Find where the given text appears and provide that cell's center as (X, Y) coordinate. 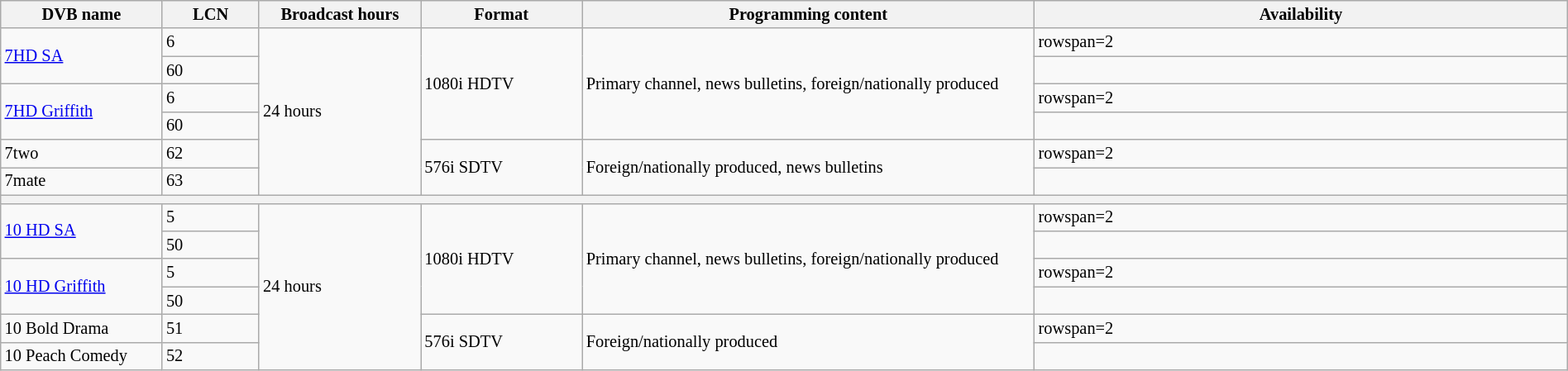
62 (210, 154)
7mate (81, 181)
7HD SA (81, 56)
10 Bold Drama (81, 328)
Format (501, 14)
52 (210, 356)
51 (210, 328)
7HD Griffith (81, 111)
DVB name (81, 14)
10 HD Griffith (81, 286)
Availability (1302, 14)
LCN (210, 14)
10 Peach Comedy (81, 356)
Foreign/nationally produced (809, 342)
Broadcast hours (339, 14)
7two (81, 154)
Programming content (809, 14)
Foreign/nationally produced, news bulletins (809, 167)
10 HD SA (81, 231)
63 (210, 181)
